Return the (X, Y) coordinate for the center point of the cell that contains the specified text.  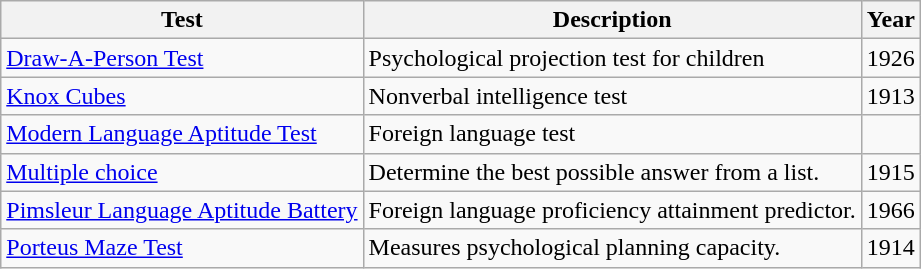
1926 (890, 58)
1966 (890, 210)
Year (890, 20)
Modern Language Aptitude Test (182, 134)
1915 (890, 172)
Nonverbal intelligence test (612, 96)
Description (612, 20)
1914 (890, 248)
Psychological projection test for children (612, 58)
Foreign language proficiency attainment predictor. (612, 210)
Porteus Maze Test (182, 248)
Foreign language test (612, 134)
Pimsleur Language Aptitude Battery (182, 210)
Multiple choice (182, 172)
Knox Cubes (182, 96)
Determine the best possible answer from a list. (612, 172)
Draw-A-Person Test (182, 58)
Measures psychological planning capacity. (612, 248)
Test (182, 20)
1913 (890, 96)
